Search for the cell housing the specified text and yield its (X, Y) center coordinate. 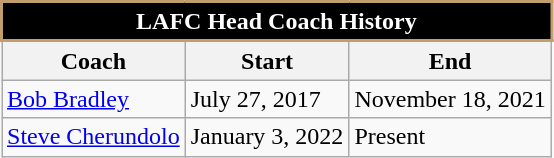
Steve Cherundolo (94, 137)
Start (267, 60)
Present (450, 137)
LAFC Head Coach History (277, 22)
July 27, 2017 (267, 99)
End (450, 60)
January 3, 2022 (267, 137)
November 18, 2021 (450, 99)
Bob Bradley (94, 99)
Coach (94, 60)
